Find where the given text appears and provide that cell's center as (x, y) coordinate. 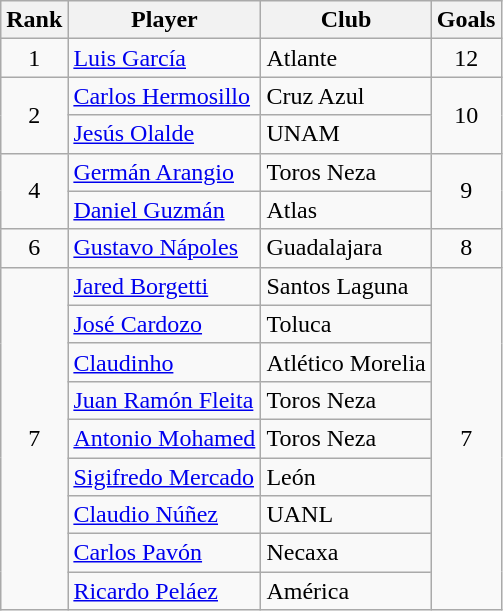
Daniel Guzmán (164, 210)
4 (34, 191)
América (346, 591)
9 (466, 191)
UANL (346, 515)
Toluca (346, 324)
Cruz Azul (346, 96)
Jared Borgetti (164, 286)
Goals (466, 20)
UNAM (346, 134)
Sigifredo Mercado (164, 477)
12 (466, 58)
Carlos Hermosillo (164, 96)
8 (466, 248)
José Cardozo (164, 324)
2 (34, 115)
Santos Laguna (346, 286)
Carlos Pavón (164, 553)
Antonio Mohamed (164, 438)
Club (346, 20)
Germán Arangio (164, 172)
Jesús Olalde (164, 134)
Claudinho (164, 362)
Claudio Núñez (164, 515)
León (346, 477)
Luis García (164, 58)
Necaxa (346, 553)
Player (164, 20)
6 (34, 248)
Juan Ramón Fleita (164, 400)
Rank (34, 20)
Atlético Morelia (346, 362)
10 (466, 115)
Atlante (346, 58)
1 (34, 58)
Atlas (346, 210)
Gustavo Nápoles (164, 248)
Ricardo Peláez (164, 591)
Guadalajara (346, 248)
